Find where the given text appears and provide that cell's center as (X, Y) coordinate. 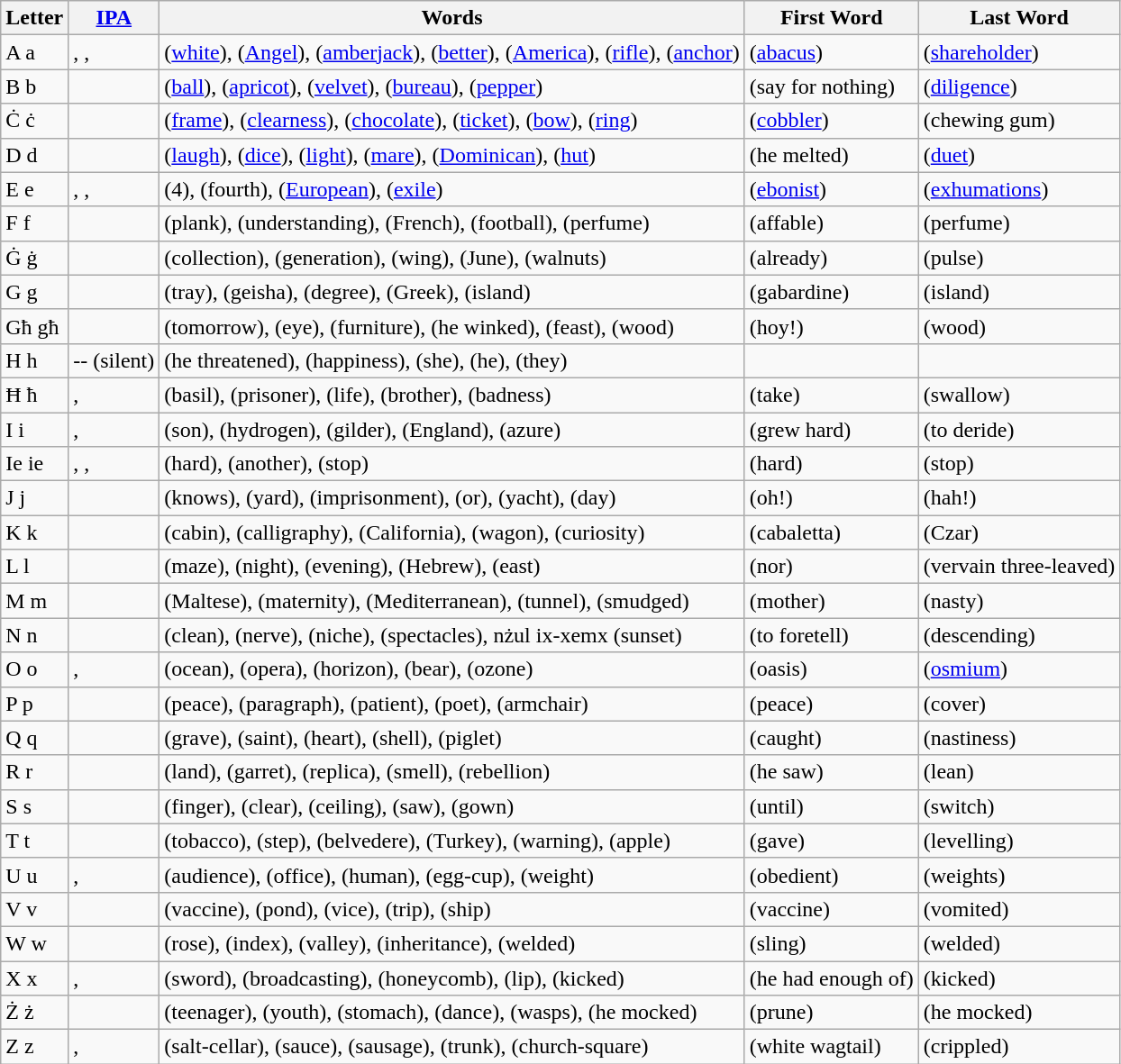
(nor) (831, 567)
(to deride) (1019, 430)
(mother) (831, 601)
Letter (34, 18)
(obedient) (831, 875)
Words (452, 18)
D d (34, 155)
(wood) (1019, 326)
(he melted) (831, 155)
(pulse) (1019, 258)
W w (34, 943)
(he had enough of) (831, 978)
(welded) (1019, 943)
(levelling) (1019, 841)
(hoy!) (831, 326)
I i (34, 430)
(peace) (831, 704)
(son), (hydrogen), (gilder), (England), (azure) (452, 430)
(take) (831, 395)
Għ għ (34, 326)
A a (34, 52)
(collection), (generation), (wing), (June), (walnuts) (452, 258)
(laugh), (dice), (light), (mare), (Dominican), (hut) (452, 155)
(perfume) (1019, 223)
(salt-cellar), (sauce), (sausage), (trunk), (church-square) (452, 1047)
(maze), (night), (evening), (Hebrew), (east) (452, 567)
(knows), (yard), (imprisonment), (or), (yacht), (day) (452, 498)
(tobacco), (step), (belvedere), (Turkey), (warning), (apple) (452, 841)
O o (34, 669)
(sword), (broadcasting), (honeycomb), (lip), (kicked) (452, 978)
(tomorrow), (eye), (furniture), (he winked), (feast), (wood) (452, 326)
IPA (114, 18)
Last Word (1019, 18)
(oh!) (831, 498)
(4), (fourth), (European), (exile) (452, 189)
(lean) (1019, 772)
S s (34, 806)
(stop) (1019, 464)
(Czar) (1019, 532)
(Maltese), (maternity), (Mediterranean), (tunnel), (smudged) (452, 601)
(weights) (1019, 875)
(chewing gum) (1019, 121)
Ie ie (34, 464)
U u (34, 875)
(to foretell) (831, 635)
(plank), (understanding), (French), (football), (perfume) (452, 223)
(tray), (geisha), (degree), (Greek), (island) (452, 292)
(gave) (831, 841)
(vaccine) (831, 909)
(white wagtail) (831, 1047)
H h (34, 360)
(sling) (831, 943)
(kicked) (1019, 978)
(already) (831, 258)
(osmium) (1019, 669)
(say for nothing) (831, 86)
Ż ż (34, 1013)
P p (34, 704)
T t (34, 841)
First Word (831, 18)
G g (34, 292)
(white), (Angel), (amberjack), (better), (America), (rifle), (anchor) (452, 52)
(ebonist) (831, 189)
(hard) (831, 464)
(descending) (1019, 635)
Ġ ġ (34, 258)
L l (34, 567)
(nasty) (1019, 601)
(audience), (office), (human), (egg-cup), (weight) (452, 875)
(swallow) (1019, 395)
(land), (garret), (replica), (smell), (rebellion) (452, 772)
(frame), (clearness), (chocolate), (ticket), (bow), (ring) (452, 121)
(he saw) (831, 772)
(basil), (prisoner), (life), (brother), (badness) (452, 395)
(clean), (nerve), (niche), (spectacles), nżul ix-xemx (sunset) (452, 635)
(diligence) (1019, 86)
(abacus) (831, 52)
(cabaletta) (831, 532)
(exhumations) (1019, 189)
(cabin), (calligraphy), (California), (wagon), (curiosity) (452, 532)
(teenager), (youth), (stomach), (dance), (wasps), (he mocked) (452, 1013)
(grave), (saint), (heart), (shell), (piglet) (452, 738)
Ħ ħ (34, 395)
(caught) (831, 738)
Ċ ċ (34, 121)
(rose), (index), (valley), (inheritance), (welded) (452, 943)
(cobbler) (831, 121)
-- (silent) (114, 360)
(island) (1019, 292)
(gabardine) (831, 292)
E e (34, 189)
(vervain three-leaved) (1019, 567)
V v (34, 909)
X x (34, 978)
(ball), (apricot), (velvet), (bureau), (pepper) (452, 86)
(he mocked) (1019, 1013)
M m (34, 601)
(nastiness) (1019, 738)
(ocean), (opera), (horizon), (bear), (ozone) (452, 669)
J j (34, 498)
Z z (34, 1047)
(vaccine), (pond), (vice), (trip), (ship) (452, 909)
(vomited) (1019, 909)
(crippled) (1019, 1047)
K k (34, 532)
Q q (34, 738)
(oasis) (831, 669)
(finger), (clear), (ceiling), (saw), (gown) (452, 806)
(hah!) (1019, 498)
(cover) (1019, 704)
B b (34, 86)
(until) (831, 806)
(shareholder) (1019, 52)
(affable) (831, 223)
(prune) (831, 1013)
(peace), (paragraph), (patient), (poet), (armchair) (452, 704)
R r (34, 772)
(grew hard) (831, 430)
F f (34, 223)
(switch) (1019, 806)
N n (34, 635)
(he threatened), (happiness), (she), (he), (they) (452, 360)
(duet) (1019, 155)
(hard), (another), (stop) (452, 464)
